Output the [X, Y] coordinate of the center of the cell containing the given text.  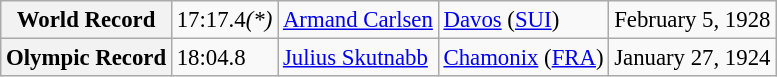
January 27, 1924 [692, 58]
World Record [86, 20]
Julius Skutnabb [358, 58]
Armand Carlsen [358, 20]
Olympic Record [86, 58]
Davos (SUI) [524, 20]
Chamonix (FRA) [524, 58]
February 5, 1928 [692, 20]
17:17.4(*) [224, 20]
18:04.8 [224, 58]
